Scan for the cell matching the given text and deliver its (x, y) coordinate at center. 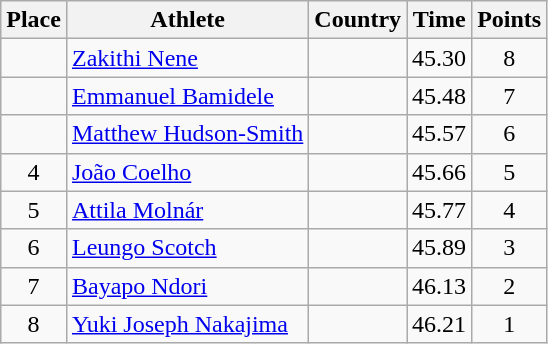
Yuki Joseph Nakajima (187, 324)
Points (510, 20)
45.48 (440, 96)
Matthew Hudson-Smith (187, 134)
Emmanuel Bamidele (187, 96)
Leungo Scotch (187, 248)
Athlete (187, 20)
45.77 (440, 210)
Zakithi Nene (187, 58)
2 (510, 286)
1 (510, 324)
Place (34, 20)
46.13 (440, 286)
3 (510, 248)
Attila Molnár (187, 210)
45.66 (440, 172)
Bayapo Ndori (187, 286)
45.30 (440, 58)
Country (358, 20)
45.57 (440, 134)
45.89 (440, 248)
46.21 (440, 324)
Time (440, 20)
João Coelho (187, 172)
